Return the (x, y) coordinate for the center point of the cell that contains the specified text.  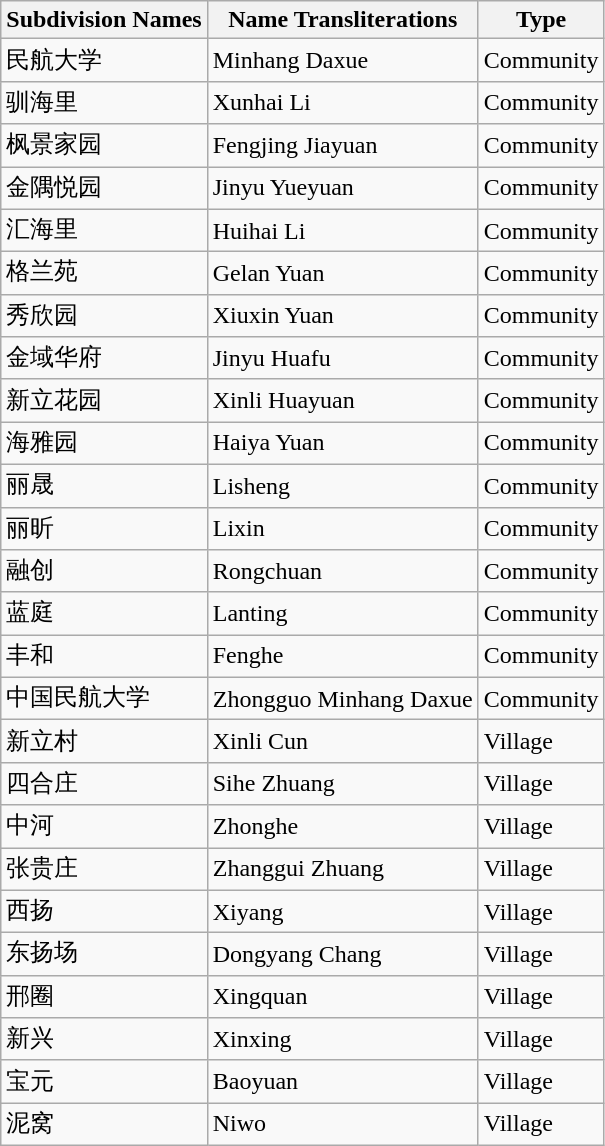
Niwo (342, 1124)
Xiyang (342, 912)
Rongchuan (342, 572)
Jinyu Huafu (342, 358)
Fengjing Jiayuan (342, 146)
Xinli Huayuan (342, 400)
海雅园 (104, 444)
Sihe Zhuang (342, 784)
东扬场 (104, 954)
四合庄 (104, 784)
丽昕 (104, 528)
蓝庭 (104, 614)
Xinli Cun (342, 742)
Xunhai Li (342, 102)
融创 (104, 572)
Haiya Yuan (342, 444)
Type (541, 20)
邢圈 (104, 996)
Jinyu Yueyuan (342, 188)
Xingquan (342, 996)
中国民航大学 (104, 698)
Gelan Yuan (342, 274)
新兴 (104, 1040)
Dongyang Chang (342, 954)
枫景家园 (104, 146)
Lanting (342, 614)
张贵庄 (104, 870)
新立村 (104, 742)
Name Transliterations (342, 20)
Zhongguo Minhang Daxue (342, 698)
中河 (104, 826)
驯海里 (104, 102)
Lisheng (342, 486)
格兰苑 (104, 274)
Huihai Li (342, 230)
Subdivision Names (104, 20)
民航大学 (104, 60)
宝元 (104, 1082)
Xiuxin Yuan (342, 316)
泥窝 (104, 1124)
新立花园 (104, 400)
秀欣园 (104, 316)
金域华府 (104, 358)
Baoyuan (342, 1082)
金隅悦园 (104, 188)
Xinxing (342, 1040)
Zhonghe (342, 826)
汇海里 (104, 230)
西扬 (104, 912)
Zhanggui Zhuang (342, 870)
丽晟 (104, 486)
Minhang Daxue (342, 60)
丰和 (104, 656)
Fenghe (342, 656)
Lixin (342, 528)
